Capture the cell that displays the provided text and extract its [x, y] central coordinate. 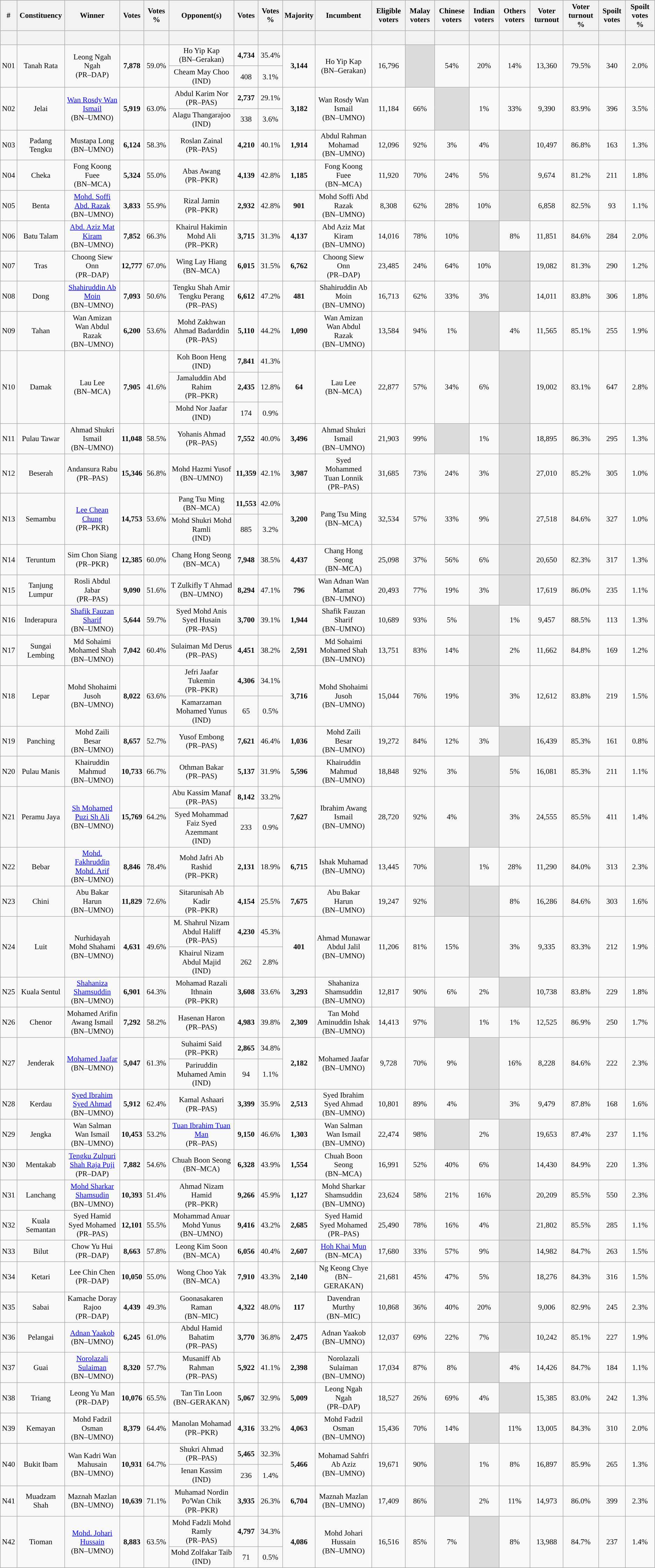
3,715 [246, 236]
58.5% [157, 439]
Yohanis Ahmad(PR–PAS) [201, 439]
7,841 [246, 361]
6,715 [299, 867]
11,920 [388, 175]
Mohamad Sahfri Ab Aziz(BN–UMNO) [343, 1465]
10,733 [132, 772]
16,286 [547, 902]
Mohamed Arifin Awang Ismail(BN–UMNO) [92, 1023]
34% [452, 387]
7,905 [132, 387]
901 [299, 206]
36.8% [270, 1338]
7,093 [132, 297]
97% [420, 1023]
12,101 [132, 1225]
N18 [8, 696]
N15 [8, 590]
15,769 [132, 817]
Pelangai [41, 1338]
N39 [8, 1428]
290 [612, 266]
5,596 [299, 772]
N30 [8, 1165]
6,762 [299, 266]
Musaniff Ab Rahman(PR–PAS) [201, 1368]
Abdul Karim Nor(PR–PAS) [201, 98]
12.8% [270, 387]
13,005 [547, 1428]
6,200 [132, 331]
62.4% [157, 1104]
Eligible voters [388, 15]
Abu Kassim Manaf(PR–PAS) [201, 798]
2,435 [246, 387]
87.4% [581, 1135]
Lee Chean Chung(PR–PKR) [92, 519]
64.4% [157, 1428]
N05 [8, 206]
Ishak Muhamad(BN–UMNO) [343, 867]
N16 [8, 620]
8,142 [246, 798]
340 [612, 66]
10,689 [388, 620]
Mohamad Razali Ithnain(PR–PKR) [201, 992]
83.0% [581, 1398]
3.1% [270, 77]
Wing Lay Hiang(BN–MCA) [201, 266]
Voter turnout [547, 15]
60.0% [157, 560]
4,797 [246, 1532]
4,631 [132, 947]
86.3% [581, 439]
Beserah [41, 474]
Abas Awang(PR–PKR) [201, 175]
14,016 [388, 236]
43.3% [270, 1277]
9,266 [246, 1195]
Syed Mohammed Tuan Lonnik(PR–PAS) [343, 474]
23,485 [388, 266]
31.3% [270, 236]
37% [420, 560]
262 [246, 962]
Padang Tengku [41, 145]
20,650 [547, 560]
3,399 [246, 1104]
12,037 [388, 1338]
5,465 [246, 1454]
33.6% [270, 992]
169 [612, 651]
Hoh Khai Mun(BN–MCA) [343, 1251]
Mohd. Soffi Abd. Razak(BN–UMNO) [92, 206]
Suhaimi Said(PR–PKR) [201, 1048]
21,903 [388, 439]
Mohd Sharkar Shamsudin(BN–UMNO) [92, 1195]
54.6% [157, 1165]
11,565 [547, 331]
14,413 [388, 1023]
Kerdau [41, 1104]
56.8% [157, 474]
N14 [8, 560]
N01 [8, 66]
Batu Talam [41, 236]
86.8% [581, 145]
12,096 [388, 145]
8,657 [132, 741]
399 [612, 1501]
Goonasakaren Raman(BN–MIC) [201, 1307]
Cheka [41, 175]
Mohd Jafri Ab Rashid(PR–PKR) [201, 867]
20,493 [388, 590]
14,426 [547, 1368]
71 [246, 1557]
N27 [8, 1063]
6,704 [299, 1501]
N20 [8, 772]
255 [612, 331]
Jengka [41, 1135]
184 [612, 1368]
53.2% [157, 1135]
Others voters [515, 15]
Othman Bakar(PR–PAS) [201, 772]
Damak [41, 387]
Malay voters [420, 15]
411 [612, 817]
9,390 [547, 109]
44.2% [270, 331]
Teruntum [41, 560]
Jefri Jaafar Tukemin(PR–PKR) [201, 681]
Sulaiman Md Derus(PR–PAS) [201, 651]
26.3% [270, 1501]
222 [612, 1063]
10,453 [132, 1135]
3,293 [299, 992]
5,324 [132, 175]
401 [299, 947]
338 [246, 119]
83.3% [581, 947]
310 [612, 1428]
Indian voters [484, 15]
2,398 [299, 1368]
303 [612, 902]
10,639 [132, 1501]
Ketari [41, 1277]
N10 [8, 387]
313 [612, 867]
21% [452, 1195]
4,439 [132, 1307]
N31 [8, 1195]
58% [420, 1195]
7,621 [246, 741]
25,490 [388, 1225]
19,272 [388, 741]
14,011 [547, 297]
Ienan Kassim(IND) [201, 1475]
2,685 [299, 1225]
6,612 [246, 297]
1,554 [299, 1165]
Syed Mohammad Faiz Syed Azemmant(IND) [201, 828]
0.8% [640, 741]
Leong Kim Soon(BN–MCA) [201, 1251]
Bukit Ibam [41, 1465]
5,009 [299, 1398]
4,137 [299, 236]
1,944 [299, 620]
220 [612, 1165]
18,276 [547, 1277]
Guai [41, 1368]
85.9% [581, 1465]
Voter turnout % [581, 15]
235 [612, 590]
42.1% [270, 474]
Hasenan Haron(PR–PAS) [201, 1023]
11,851 [547, 236]
647 [612, 387]
13,445 [388, 867]
35.4% [270, 55]
Manolan Mohamad(PR–PKR) [201, 1428]
9,479 [547, 1104]
32.3% [270, 1454]
59.0% [157, 66]
14,973 [547, 1501]
16,991 [388, 1165]
Mohd. Johari Hussain(BN–UMNO) [92, 1542]
Chow Yu Hui(PR–DAP) [92, 1251]
12,817 [388, 992]
9,150 [246, 1135]
Tengku Zulpuri Shah Raja Puji(PR–DAP) [92, 1165]
3,144 [299, 66]
3,608 [246, 992]
12,612 [547, 696]
47.2% [270, 297]
Mustapa Long(BN–UMNO) [92, 145]
98% [420, 1135]
23,624 [388, 1195]
83.1% [581, 387]
Incumbent [343, 15]
79.5% [581, 66]
63.6% [157, 696]
Kuala Semantan [41, 1225]
9,674 [547, 175]
Yusof Embong(PR–PAS) [201, 741]
7,042 [132, 651]
Sh Mohamed Puzi Sh Ali (BN–UMNO) [92, 817]
2,309 [299, 1023]
N24 [8, 947]
15,436 [388, 1428]
86.9% [581, 1023]
48.0% [270, 1307]
94 [246, 1074]
51.6% [157, 590]
481 [299, 297]
N19 [8, 741]
Muadzam Shah [41, 1501]
13,360 [547, 66]
93 [612, 206]
Ng Keong Chye(BN–GERAKAN) [343, 1277]
10,497 [547, 145]
168 [612, 1104]
Wan Kadri Wan Mahusain(BN–UMNO) [92, 1465]
8,846 [132, 867]
56% [452, 560]
8,320 [132, 1368]
34.1% [270, 681]
Davendran Murthy(BN–MIC) [343, 1307]
Chini [41, 902]
Constituency [41, 15]
Khairul Hakimin Mohd Ali(PR–PKR) [201, 236]
N28 [8, 1104]
41.6% [157, 387]
4,154 [246, 902]
1.7% [640, 1023]
N37 [8, 1368]
Andansura Rabu(PR–PAS) [92, 474]
7,627 [299, 817]
Wan Adnan Wan Mamat(BN–UMNO) [343, 590]
229 [612, 992]
64 [299, 387]
5,922 [246, 1368]
71.1% [157, 1501]
84.8% [581, 651]
Syed Mohd Anis Syed Husain(PR–PAS) [201, 620]
Tanjung Lumpur [41, 590]
64.7% [157, 1465]
29.1% [270, 98]
22,474 [388, 1135]
15,385 [547, 1398]
61.0% [157, 1338]
Abd. Aziz Mat Kiram(BN–UMNO) [92, 236]
67.0% [157, 266]
4,451 [246, 651]
13,584 [388, 331]
N13 [8, 519]
Abdul Hamid Bahatim(PR–PAS) [201, 1338]
4,063 [299, 1428]
161 [612, 741]
57.7% [157, 1368]
66.7% [157, 772]
Lanchang [41, 1195]
7,675 [299, 902]
7,552 [246, 439]
5,047 [132, 1063]
42.0% [270, 504]
6,015 [246, 266]
5,137 [246, 772]
N34 [8, 1277]
14,982 [547, 1251]
41.1% [270, 1368]
117 [299, 1307]
45.9% [270, 1195]
47.1% [270, 590]
82.3% [581, 560]
46.4% [270, 741]
9,416 [246, 1225]
27,010 [547, 474]
7,882 [132, 1165]
10,868 [388, 1307]
Ahmad Nizam Hamid(PR–PKR) [201, 1195]
327 [612, 519]
Tan Tin Loon(BN–GERAKAN) [201, 1398]
Rosli Abdul Jabar(PR–PAS) [92, 590]
93% [420, 620]
Peramu Jaya [41, 817]
73% [420, 474]
5,644 [132, 620]
64% [452, 266]
63.0% [157, 109]
82.5% [581, 206]
Alagu Thangarajoo(IND) [201, 119]
20,209 [547, 1195]
N08 [8, 297]
38.5% [270, 560]
284 [612, 236]
25.5% [270, 902]
10,050 [132, 1277]
3,987 [299, 474]
396 [612, 109]
Mentakab [41, 1165]
5,466 [299, 1465]
81.2% [581, 175]
64.3% [157, 992]
Koh Boon Heng(IND) [201, 361]
236 [246, 1475]
Mohd Fadzli Mohd Ramly(PR–PAS) [201, 1532]
15,044 [388, 696]
85% [420, 1542]
12,777 [132, 266]
Cheam May Choo(IND) [201, 77]
Roslan Zainal(PR–PAS) [201, 145]
14,430 [547, 1165]
19,653 [547, 1135]
45.3% [270, 932]
38.2% [270, 651]
8,022 [132, 696]
16,516 [388, 1542]
2,607 [299, 1251]
285 [612, 1225]
4,734 [246, 55]
11,048 [132, 439]
7,910 [246, 1277]
46.6% [270, 1135]
# [8, 15]
Jelai [41, 109]
3,200 [299, 519]
Dong [41, 297]
N26 [8, 1023]
31.9% [270, 772]
2,475 [299, 1338]
Mohd Sharkar Shamsuddin(BN–UMNO) [343, 1195]
17,034 [388, 1368]
Kamarzaman Mohamed Yunus(IND) [201, 711]
T Zulkifly T Ahmad(BN–UMNO) [201, 590]
Semambu [41, 519]
2,591 [299, 651]
18,848 [388, 772]
10,393 [132, 1195]
41.3% [270, 361]
1,090 [299, 331]
3.2% [270, 529]
2,932 [246, 206]
4,230 [246, 932]
55.9% [157, 206]
54% [452, 66]
N22 [8, 867]
N12 [8, 474]
8,228 [547, 1063]
17,619 [547, 590]
Mohd Johari Hussain(BN–UMNO) [343, 1542]
Khairul Nizam Abdul Majid(IND) [201, 962]
34.8% [270, 1048]
1,185 [299, 175]
N38 [8, 1398]
316 [612, 1277]
Rizal Jamin(PR–PKR) [201, 206]
219 [612, 696]
9,728 [388, 1063]
317 [612, 560]
Pariruddin Muhamed Amin(IND) [201, 1074]
6,901 [132, 992]
12% [452, 741]
19,247 [388, 902]
1,303 [299, 1135]
550 [612, 1195]
89% [420, 1104]
58.3% [157, 145]
Triang [41, 1398]
Ibrahim Awang Ismail(BN–UMNO) [343, 817]
18,895 [547, 439]
4,306 [246, 681]
83% [420, 651]
408 [246, 77]
14,753 [132, 519]
10,242 [547, 1338]
72.6% [157, 902]
Kamache Doray Rajoo(PR–DAP) [92, 1307]
50.6% [157, 297]
66% [420, 109]
Jamaluddin Abd Rahim(PR–PKR) [201, 387]
7,852 [132, 236]
Mohd Zolfakar Taib(IND) [201, 1557]
Mohd. Fakhruddin Mohd. Arif(BN–UMNO) [92, 867]
87% [420, 1368]
11,206 [388, 947]
57.8% [157, 1251]
13,988 [547, 1542]
99% [420, 439]
4,316 [246, 1428]
N11 [8, 439]
40.0% [270, 439]
Majority [299, 15]
31.5% [270, 266]
6,056 [246, 1251]
5,919 [132, 109]
3,716 [299, 696]
Muhamad Nordin Po'Wan Chik(PR–PKR) [201, 1501]
85.2% [581, 474]
36% [420, 1307]
3,935 [246, 1501]
N17 [8, 651]
13,751 [388, 651]
15,346 [132, 474]
Nurhidayah Mohd Shahami(BN–UMNO) [92, 947]
19,671 [388, 1465]
8,379 [132, 1428]
Opponent(s) [201, 15]
65.5% [157, 1398]
2,865 [246, 1048]
Tan Mohd Aminuddin Ishak(BN–UMNO) [343, 1023]
52.7% [157, 741]
7,292 [132, 1023]
4,322 [246, 1307]
Sabai [41, 1307]
78.4% [157, 867]
N09 [8, 331]
163 [612, 145]
17,409 [388, 1501]
84.9% [581, 1165]
10,931 [132, 1465]
Abdul Rahman Mohamad(BN–UMNO) [343, 145]
77% [420, 590]
1,036 [299, 741]
39.1% [270, 620]
34.3% [270, 1532]
86% [420, 1501]
82.9% [581, 1307]
9,335 [547, 947]
81.3% [581, 266]
51.4% [157, 1195]
5,067 [246, 1398]
3,770 [246, 1338]
Kuala Sentul [41, 992]
19,002 [547, 387]
Benta [41, 206]
40.1% [270, 145]
Tanah Rata [41, 66]
8,308 [388, 206]
796 [299, 590]
12,525 [547, 1023]
Leong Yu Man(PR–DAP) [92, 1398]
Sitarunisah Ab Kadir(PR–PKR) [201, 902]
N41 [8, 1501]
43.9% [270, 1165]
N33 [8, 1251]
265 [612, 1465]
94% [420, 331]
Lee Chin Chen(PR–DAP) [92, 1277]
12,385 [132, 560]
Spoilt votes [612, 15]
6,245 [132, 1338]
Pulau Manis [41, 772]
N23 [8, 902]
4,983 [246, 1023]
2,140 [299, 1277]
8,294 [246, 590]
3,700 [246, 620]
Winner [92, 15]
28,720 [388, 817]
Abd Aziz Mat Kiram(BN–UMNO) [343, 236]
3,496 [299, 439]
2,737 [246, 98]
16,796 [388, 66]
250 [612, 1023]
25,098 [388, 560]
10,076 [132, 1398]
8,883 [132, 1542]
113 [612, 620]
Shukri Ahmad(PR–PAS) [201, 1454]
63.5% [157, 1542]
16,081 [547, 772]
59.7% [157, 620]
4,139 [246, 175]
27,518 [547, 519]
61.3% [157, 1063]
10,738 [547, 992]
Sungai Lembing [41, 651]
19,082 [547, 266]
83.9% [581, 109]
11,290 [547, 867]
87.8% [581, 1104]
65 [246, 711]
32.9% [270, 1398]
Chinese voters [452, 15]
Mohd Zakhwan Ahmad Badarddin(PR–PAS) [201, 331]
Ahmad Munawar Abdul Jalil(BN–UMNO) [343, 947]
2,513 [299, 1104]
43.2% [270, 1225]
7,878 [132, 66]
Mohd Hazmi Yusof(BN–UMNO) [201, 474]
N25 [8, 992]
N07 [8, 266]
Tioman [41, 1542]
18,527 [388, 1398]
11,553 [246, 504]
18.9% [270, 867]
N04 [8, 175]
45% [420, 1277]
6,328 [246, 1165]
49.3% [157, 1307]
1,914 [299, 145]
31,685 [388, 474]
Inderapura [41, 620]
17,680 [388, 1251]
47% [452, 1277]
212 [612, 947]
Panching [41, 741]
Mohd Nor Jaafar(IND) [201, 413]
1,127 [299, 1195]
Jenderak [41, 1063]
22% [452, 1338]
60.4% [157, 651]
9,457 [547, 620]
Tuan Ibrahim Tuan Man(PR–PAS) [201, 1135]
22,877 [388, 387]
81% [420, 947]
245 [612, 1307]
21,681 [388, 1277]
7,948 [246, 560]
N06 [8, 236]
76% [420, 696]
3.6% [270, 119]
Bebar [41, 867]
305 [612, 474]
10,801 [388, 1104]
Mohammad Anuar Mohd Yunus(BN–UMNO) [201, 1225]
11,184 [388, 109]
Bilut [41, 1251]
3,833 [132, 206]
227 [612, 1338]
Pulau Tawar [41, 439]
5,912 [132, 1104]
15% [452, 947]
N35 [8, 1307]
M. Shahrul Nizam Abdul Haliff(PR–PAS) [201, 932]
16,897 [547, 1465]
Tras [41, 266]
3,182 [299, 109]
Tengku Shah Amir Tengku Perang(PR–PAS) [201, 297]
24,555 [547, 817]
N03 [8, 145]
Spoilt votes % [640, 15]
Luit [41, 947]
49.6% [157, 947]
9,090 [132, 590]
39.8% [270, 1023]
Mohd Shukri Mohd Ramli(IND) [201, 529]
Chenor [41, 1023]
N02 [8, 109]
88.5% [581, 620]
Mohd Soffi Abd Razak(BN–UMNO) [343, 206]
52% [420, 1165]
11,662 [547, 651]
55.5% [157, 1225]
N32 [8, 1225]
174 [246, 413]
11,829 [132, 902]
5,110 [246, 331]
2,182 [299, 1063]
N36 [8, 1338]
885 [246, 529]
Wong Choo Yak(BN–MCA) [201, 1277]
21,802 [547, 1225]
64.2% [157, 817]
233 [246, 828]
35.9% [270, 1104]
16,713 [388, 297]
Sim Chon Siang(PR–PKR) [92, 560]
40.4% [270, 1251]
N40 [8, 1465]
8,663 [132, 1251]
66.3% [157, 236]
84.0% [581, 867]
26% [420, 1398]
16,439 [547, 741]
32,534 [388, 519]
N21 [8, 817]
6,858 [547, 206]
Kemayan [41, 1428]
58.2% [157, 1023]
84% [420, 741]
295 [612, 439]
Lepar [41, 696]
6,124 [132, 145]
4,437 [299, 560]
11,359 [246, 474]
Tahan [41, 331]
9,006 [547, 1307]
2,131 [246, 867]
N42 [8, 1542]
3.5% [640, 109]
N29 [8, 1135]
242 [612, 1398]
4,086 [299, 1542]
4,210 [246, 145]
263 [612, 1251]
Kamal Ashaari(PR–PAS) [201, 1104]
306 [612, 297]
